Pinpoint the cell where the given text exists, returning its [X, Y] midpoint coordinate. 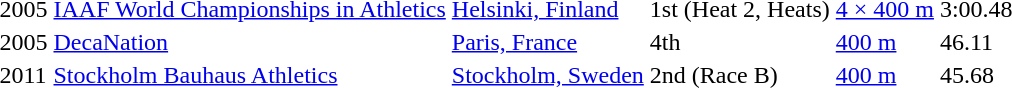
Paris, France [548, 42]
DecaNation [250, 42]
4th [740, 42]
400 m [884, 42]
